Return the [X, Y] coordinate for the center point of the cell that contains the specified text.  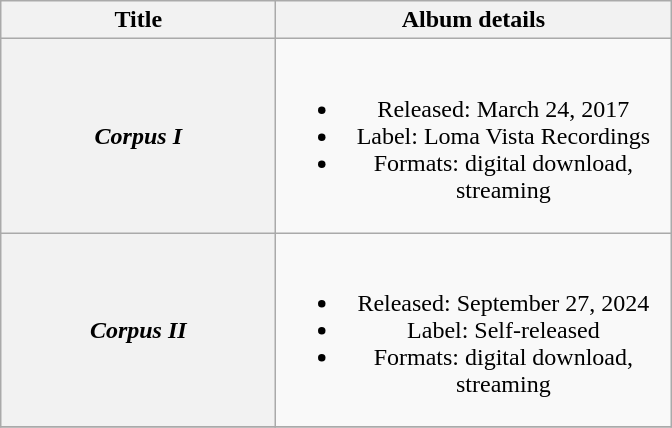
Corpus II [138, 330]
Title [138, 20]
Album details [474, 20]
Released: March 24, 2017Label: Loma Vista RecordingsFormats: digital download, streaming [474, 136]
Corpus I [138, 136]
Released: September 27, 2024Label: Self-releasedFormats: digital download, streaming [474, 330]
